Determine the (X, Y) coordinate at the center of the cell enclosing the given text.  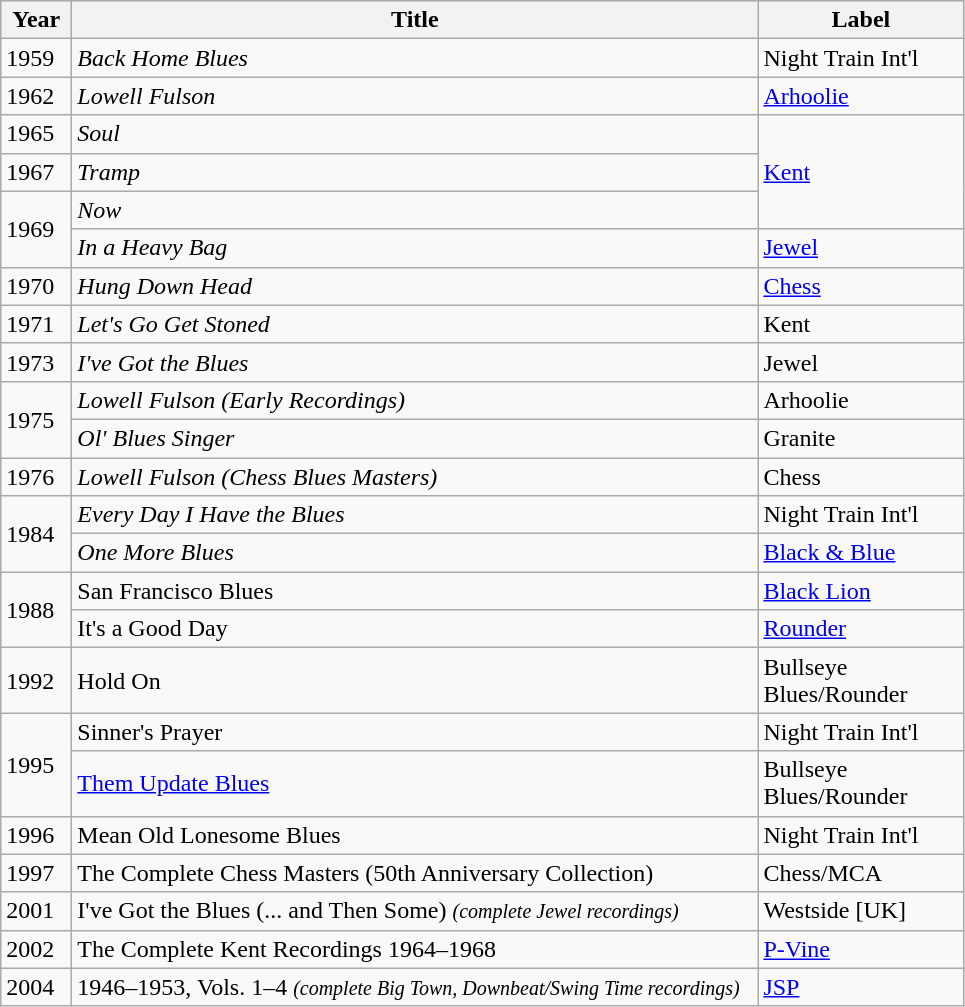
Tramp (415, 172)
1992 (36, 680)
1962 (36, 96)
2002 (36, 949)
1988 (36, 610)
Year (36, 20)
Let's Go Get Stoned (415, 324)
Westside [UK] (861, 911)
I've Got the Blues (415, 362)
Sinner's Prayer (415, 732)
1969 (36, 229)
1996 (36, 835)
One More Blues (415, 553)
The Complete Chess Masters (50th Anniversary Collection) (415, 873)
Ol' Blues Singer (415, 438)
Every Day I Have the Blues (415, 515)
The Complete Kent Recordings 1964–1968 (415, 949)
I've Got the Blues (... and Then Some) (complete Jewel recordings) (415, 911)
Them Update Blues (415, 784)
Lowell Fulson (415, 96)
Mean Old Lonesome Blues (415, 835)
Black & Blue (861, 553)
1973 (36, 362)
It's a Good Day (415, 629)
1959 (36, 58)
JSP (861, 987)
Back Home Blues (415, 58)
In a Heavy Bag (415, 248)
Lowell Fulson (Chess Blues Masters) (415, 477)
Hold On (415, 680)
Now (415, 210)
1971 (36, 324)
1984 (36, 534)
1997 (36, 873)
1970 (36, 286)
Rounder (861, 629)
San Francisco Blues (415, 591)
Chess/MCA (861, 873)
1965 (36, 134)
P-Vine (861, 949)
1995 (36, 764)
Label (861, 20)
1967 (36, 172)
Granite (861, 438)
Title (415, 20)
1946–1953, Vols. 1–4 (complete Big Town, Downbeat/Swing Time recordings) (415, 987)
Soul (415, 134)
Black Lion (861, 591)
Lowell Fulson (Early Recordings) (415, 400)
Hung Down Head (415, 286)
2001 (36, 911)
1975 (36, 419)
2004 (36, 987)
1976 (36, 477)
